Capture the cell that displays the provided text and extract its [X, Y] central coordinate. 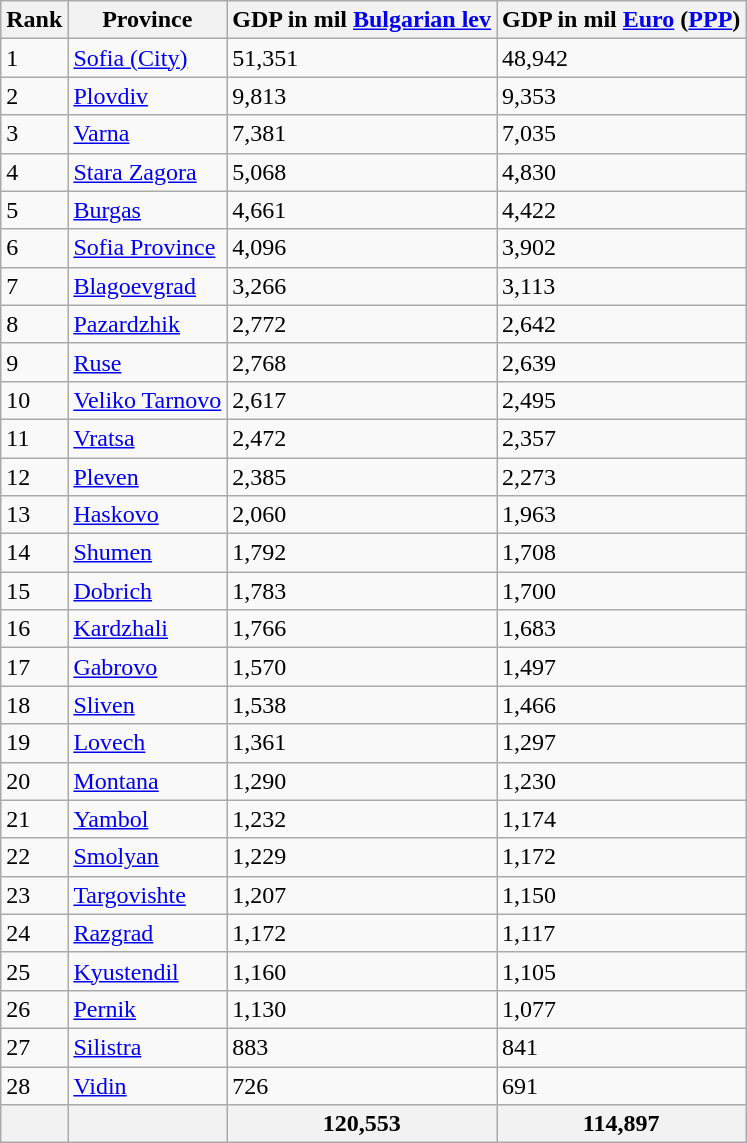
3 [34, 134]
1,229 [362, 857]
Shumen [148, 553]
1,963 [622, 515]
Lovech [148, 743]
1,700 [622, 591]
1,766 [362, 629]
5 [34, 210]
1,290 [362, 781]
Kardzhali [148, 629]
726 [362, 1085]
17 [34, 667]
2,617 [362, 400]
3,113 [622, 286]
51,351 [362, 58]
691 [622, 1085]
Province [148, 20]
48,942 [622, 58]
23 [34, 895]
1,230 [622, 781]
1,160 [362, 971]
Montana [148, 781]
1,150 [622, 895]
1,792 [362, 553]
Veliko Tarnovo [148, 400]
11 [34, 438]
Silistra [148, 1047]
GDP in mil Bulgarian lev [362, 20]
2,772 [362, 324]
14 [34, 553]
Burgas [148, 210]
2,472 [362, 438]
Targovishte [148, 895]
Gabrovo [148, 667]
GDP in mil Euro (PPP) [622, 20]
5,068 [362, 172]
6 [34, 248]
2,642 [622, 324]
3,902 [622, 248]
12 [34, 477]
Rank [34, 20]
Pernik [148, 1009]
24 [34, 933]
7,381 [362, 134]
26 [34, 1009]
28 [34, 1085]
1,538 [362, 705]
1,130 [362, 1009]
1,361 [362, 743]
1,570 [362, 667]
883 [362, 1047]
Pleven [148, 477]
1,783 [362, 591]
15 [34, 591]
Stara Zagora [148, 172]
Vratsa [148, 438]
22 [34, 857]
Plovdiv [148, 96]
8 [34, 324]
20 [34, 781]
Sliven [148, 705]
1,708 [622, 553]
2,639 [622, 362]
Kyustendil [148, 971]
4,661 [362, 210]
4,096 [362, 248]
4 [34, 172]
1,207 [362, 895]
Smolyan [148, 857]
7,035 [622, 134]
2,357 [622, 438]
16 [34, 629]
2,768 [362, 362]
Vidin [148, 1085]
9,353 [622, 96]
Blagoevgrad [148, 286]
1 [34, 58]
13 [34, 515]
Sofia (City) [148, 58]
25 [34, 971]
1,683 [622, 629]
10 [34, 400]
2,273 [622, 477]
9 [34, 362]
3,266 [362, 286]
Dobrich [148, 591]
2,495 [622, 400]
Sofia Province [148, 248]
4,830 [622, 172]
27 [34, 1047]
Razgrad [148, 933]
1,077 [622, 1009]
21 [34, 819]
114,897 [622, 1124]
Pazardzhik [148, 324]
1,232 [362, 819]
Varna [148, 134]
2,385 [362, 477]
120,553 [362, 1124]
7 [34, 286]
Haskovo [148, 515]
Ruse [148, 362]
19 [34, 743]
1,497 [622, 667]
4,422 [622, 210]
1,297 [622, 743]
841 [622, 1047]
1,174 [622, 819]
18 [34, 705]
Yambol [148, 819]
9,813 [362, 96]
2 [34, 96]
1,466 [622, 705]
1,117 [622, 933]
2,060 [362, 515]
1,105 [622, 971]
